Identify which cell holds the provided text, then report its (x, y) central coordinate. 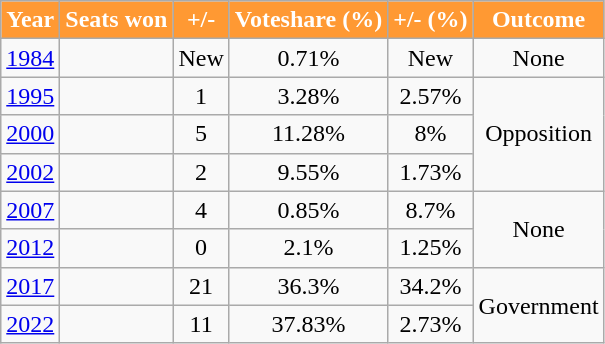
Outcome (538, 20)
2000 (30, 134)
11.28% (308, 134)
1 (201, 96)
8% (430, 134)
2022 (30, 324)
Opposition (538, 134)
1984 (30, 58)
0.71% (308, 58)
2.57% (430, 96)
2002 (30, 172)
3.28% (308, 96)
2 (201, 172)
4 (201, 210)
Voteshare (%) (308, 20)
11 (201, 324)
8.7% (430, 210)
5 (201, 134)
2017 (30, 286)
0.85% (308, 210)
2.73% (430, 324)
2012 (30, 248)
1.25% (430, 248)
+/- (%) (430, 20)
Seats won (116, 20)
9.55% (308, 172)
Government (538, 305)
37.83% (308, 324)
36.3% (308, 286)
Year (30, 20)
1995 (30, 96)
2.1% (308, 248)
34.2% (430, 286)
0 (201, 248)
1.73% (430, 172)
21 (201, 286)
+/- (201, 20)
2007 (30, 210)
